Determine the (X, Y) coordinate at the center of the cell enclosing the given text.  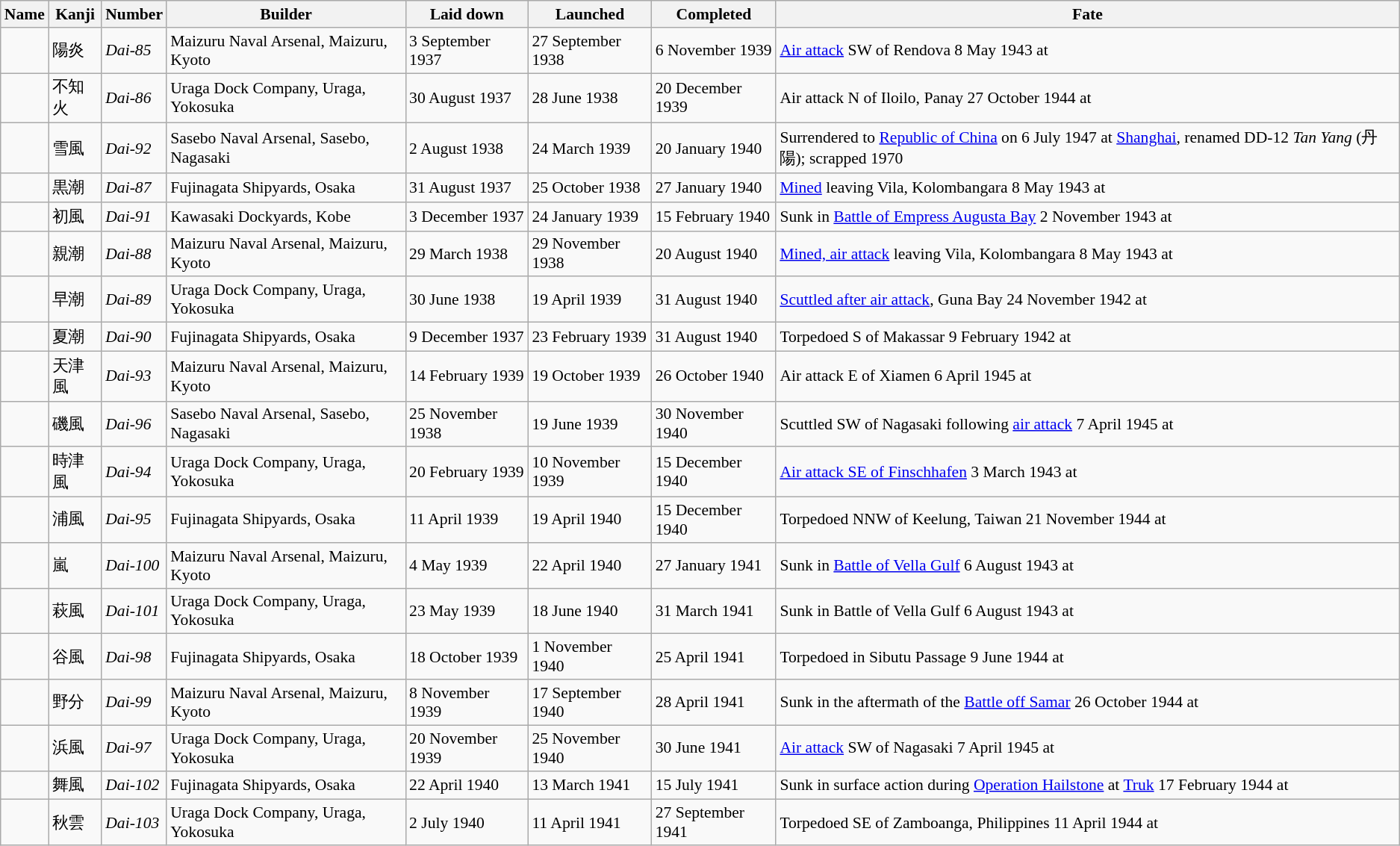
2 August 1938 (467, 148)
27 September 1941 (714, 823)
Sunk in Battle of Empress Augusta Bay 2 November 1943 at (1087, 217)
27 January 1940 (714, 188)
11 April 1941 (590, 823)
28 April 1941 (714, 702)
Dai-91 (134, 217)
25 October 1938 (590, 188)
13 March 1941 (590, 786)
19 June 1939 (590, 424)
Number (134, 14)
Mined, air attack leaving Vila, Kolombangara 8 May 1943 at (1087, 254)
28 June 1938 (590, 99)
Dai-93 (134, 376)
Kanji (75, 14)
27 January 1941 (714, 566)
23 May 1939 (467, 611)
親潮 (75, 254)
10 November 1939 (590, 472)
30 June 1938 (467, 300)
Dai-86 (134, 99)
Name (25, 14)
時津風 (75, 472)
Surrendered to Republic of China on 6 July 1947 at Shanghai, renamed DD-12 Tan Yang (丹陽); scrapped 1970 (1087, 148)
磯風 (75, 424)
Fate (1087, 14)
Air attack SE of Finschhafen 3 March 1943 at (1087, 472)
23 February 1939 (590, 338)
30 November 1940 (714, 424)
Completed (714, 14)
3 September 1937 (467, 51)
Air attack SW of Rendova 8 May 1943 at (1087, 51)
Torpedoed NNW of Keelung, Taiwan 21 November 1944 at (1087, 520)
Dai-99 (134, 702)
25 April 1941 (714, 657)
18 June 1940 (590, 611)
雪風 (75, 148)
早潮 (75, 300)
Scuttled after air attack, Guna Bay 24 November 1942 at (1087, 300)
浜風 (75, 748)
夏潮 (75, 338)
Dai-92 (134, 148)
15 July 1941 (714, 786)
Air attack SW of Nagasaki 7 April 1945 at (1087, 748)
Torpedoed in Sibutu Passage 9 June 1944 at (1087, 657)
初風 (75, 217)
谷風 (75, 657)
20 November 1939 (467, 748)
15 February 1940 (714, 217)
Air attack E of Xiamen 6 April 1945 at (1087, 376)
陽炎 (75, 51)
Dai-85 (134, 51)
18 October 1939 (467, 657)
嵐 (75, 566)
20 February 1939 (467, 472)
31 March 1941 (714, 611)
2 July 1940 (467, 823)
Torpedoed S of Makassar 9 February 1942 at (1087, 338)
20 January 1940 (714, 148)
9 December 1937 (467, 338)
秋雲 (75, 823)
1 November 1940 (590, 657)
19 April 1939 (590, 300)
29 November 1938 (590, 254)
25 November 1940 (590, 748)
Dai-94 (134, 472)
Dai-97 (134, 748)
Dai-90 (134, 338)
野分 (75, 702)
6 November 1939 (714, 51)
Dai-87 (134, 188)
19 October 1939 (590, 376)
Dai-96 (134, 424)
不知火 (75, 99)
3 December 1937 (467, 217)
30 August 1937 (467, 99)
萩風 (75, 611)
11 April 1939 (467, 520)
Kawasaki Dockyards, Kobe (286, 217)
26 October 1940 (714, 376)
27 September 1938 (590, 51)
Dai-102 (134, 786)
Mined leaving Vila, Kolombangara 8 May 1943 at (1087, 188)
Dai-98 (134, 657)
天津風 (75, 376)
14 February 1939 (467, 376)
17 September 1940 (590, 702)
Air attack N of Iloilo, Panay 27 October 1944 at (1087, 99)
24 January 1939 (590, 217)
Sunk in surface action during Operation Hailstone at Truk 17 February 1944 at (1087, 786)
20 August 1940 (714, 254)
20 December 1939 (714, 99)
Launched (590, 14)
24 March 1939 (590, 148)
Builder (286, 14)
19 April 1940 (590, 520)
Dai-103 (134, 823)
30 June 1941 (714, 748)
Dai-95 (134, 520)
25 November 1938 (467, 424)
8 November 1939 (467, 702)
Torpedoed SE of Zamboanga, Philippines 11 April 1944 at (1087, 823)
29 March 1938 (467, 254)
Scuttled SW of Nagasaki following air attack 7 April 1945 at (1087, 424)
31 August 1937 (467, 188)
4 May 1939 (467, 566)
舞風 (75, 786)
浦風 (75, 520)
Sunk in the aftermath of the Battle off Samar 26 October 1944 at (1087, 702)
黒潮 (75, 188)
Dai-88 (134, 254)
Dai-89 (134, 300)
Dai-100 (134, 566)
Dai-101 (134, 611)
Laid down (467, 14)
